From the cell containing the given text, extract its center point as (x, y) coordinate. 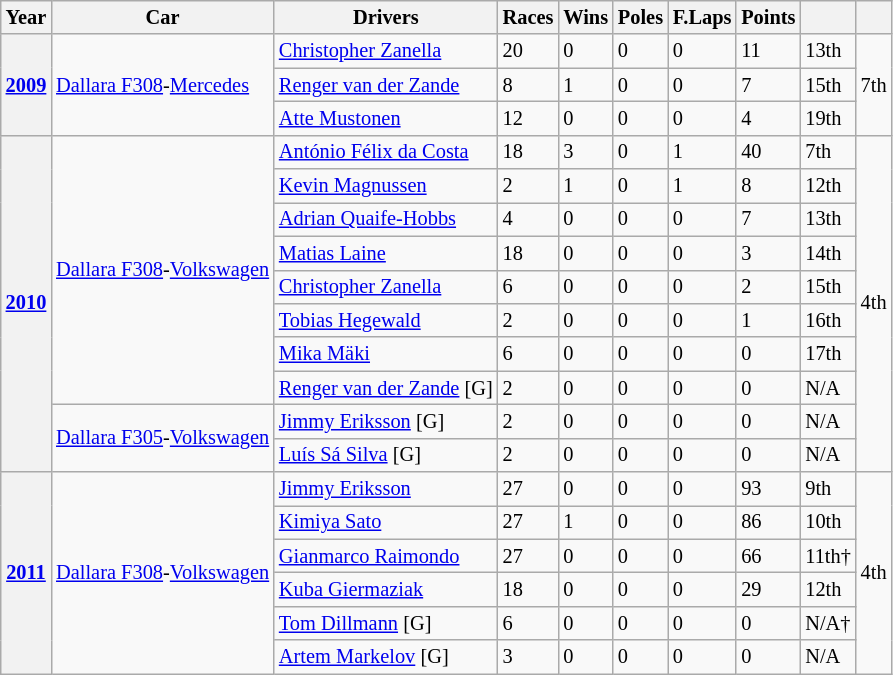
Wins (586, 17)
66 (768, 556)
Tobias Hegewald (386, 320)
2009 (26, 84)
Tom Dillmann [G] (386, 623)
António Félix da Costa (386, 152)
Mika Mäki (386, 354)
Luís Sá Silva [G] (386, 455)
N/A† (828, 623)
2011 (26, 573)
Dallara F308-Mercedes (162, 84)
Kuba Giermaziak (386, 589)
Renger van der Zande [G] (386, 388)
Renger van der Zande (386, 85)
Car (162, 17)
2010 (26, 304)
Points (768, 17)
14th (828, 253)
Atte Mustonen (386, 118)
17th (828, 354)
Races (528, 17)
Gianmarco Raimondo (386, 556)
Poles (640, 17)
Drivers (386, 17)
86 (768, 522)
Adrian Quaife-Hobbs (386, 219)
F.Laps (702, 17)
10th (828, 522)
16th (828, 320)
93 (768, 489)
11 (768, 51)
40 (768, 152)
19th (828, 118)
Jimmy Eriksson (386, 489)
9th (828, 489)
11th† (828, 556)
Dallara F305-Volkswagen (162, 438)
Year (26, 17)
12 (528, 118)
Matias Laine (386, 253)
29 (768, 589)
20 (528, 51)
Kevin Magnussen (386, 186)
Kimiya Sato (386, 522)
Jimmy Eriksson [G] (386, 421)
Artem Markelov [G] (386, 657)
